Scan for the cell matching the given text and deliver its (X, Y) coordinate at center. 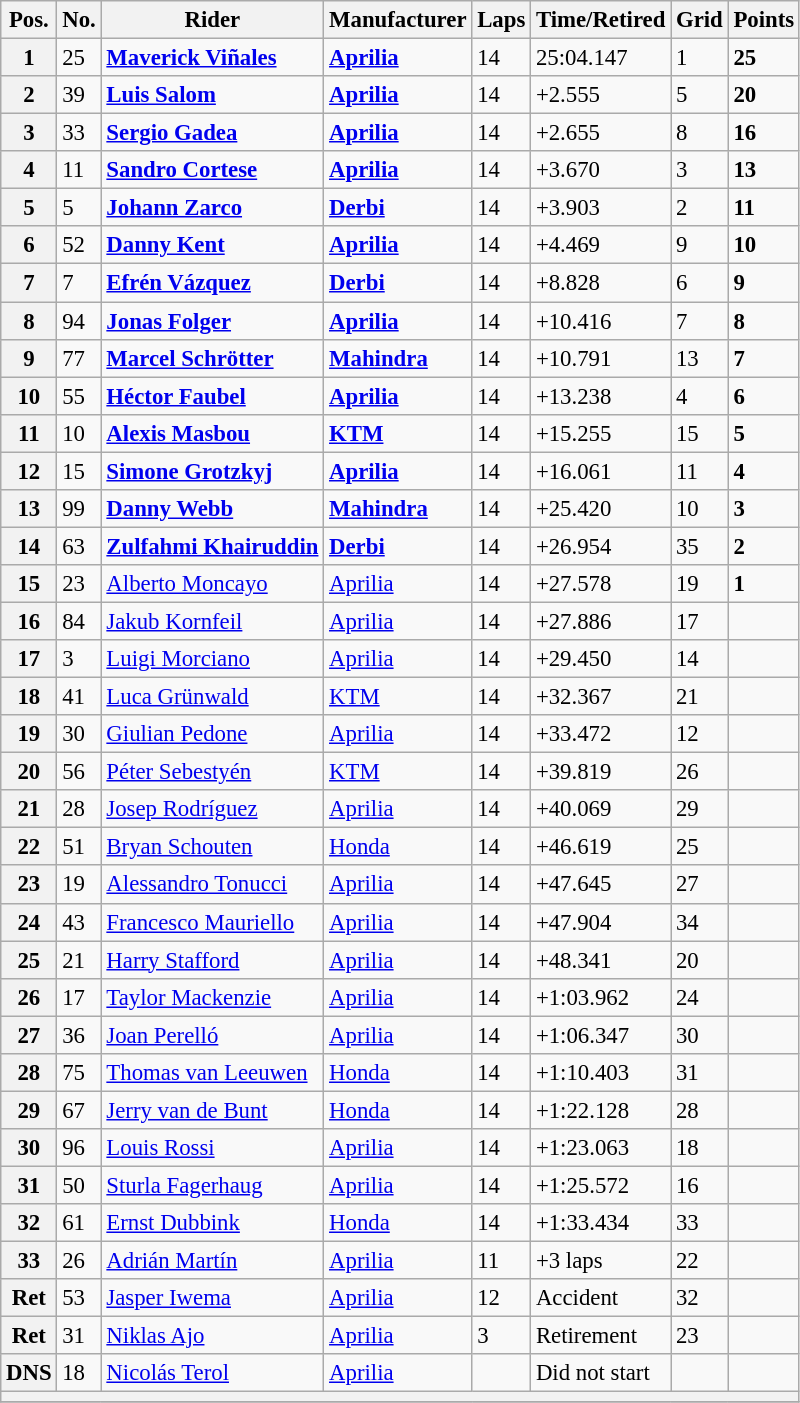
Giulian Pedone (212, 734)
Francesco Mauriello (212, 922)
+8.828 (601, 283)
77 (79, 358)
+4.469 (601, 245)
Rider (212, 20)
Maverick Viñales (212, 58)
63 (79, 546)
Zulfahmi Khairuddin (212, 546)
61 (79, 1223)
Jasper Iwema (212, 1298)
+47.645 (601, 885)
+27.578 (601, 584)
+2.655 (601, 133)
No. (79, 20)
Johann Zarco (212, 208)
Marcel Schrötter (212, 358)
+1:25.572 (601, 1185)
+46.619 (601, 847)
+10.791 (601, 358)
Harry Stafford (212, 960)
Josep Rodríguez (212, 809)
84 (79, 621)
50 (79, 1185)
+10.416 (601, 321)
+26.954 (601, 546)
Niklas Ajo (212, 1336)
+32.367 (601, 697)
+29.450 (601, 659)
67 (79, 1110)
Jonas Folger (212, 321)
Thomas van Leeuwen (212, 1073)
+13.238 (601, 396)
Luca Grünwald (212, 697)
Jakub Kornfeil (212, 621)
56 (79, 772)
35 (700, 546)
Pos. (29, 20)
Taylor Mackenzie (212, 997)
Sergio Gadea (212, 133)
+15.255 (601, 433)
Grid (700, 20)
+1:03.962 (601, 997)
Points (764, 20)
Nicolás Terol (212, 1373)
+47.904 (601, 922)
55 (79, 396)
Did not start (601, 1373)
+2.555 (601, 95)
+16.061 (601, 471)
Luigi Morciano (212, 659)
Alessandro Tonucci (212, 885)
36 (79, 1035)
DNS (29, 1373)
+3.903 (601, 208)
+1:23.063 (601, 1148)
39 (79, 95)
Héctor Faubel (212, 396)
75 (79, 1073)
94 (79, 321)
Jerry van de Bunt (212, 1110)
+1:22.128 (601, 1110)
25:04.147 (601, 58)
Danny Webb (212, 509)
52 (79, 245)
34 (700, 922)
99 (79, 509)
Retirement (601, 1336)
Alexis Masbou (212, 433)
+33.472 (601, 734)
Bryan Schouten (212, 847)
Luis Salom (212, 95)
Accident (601, 1298)
Efrén Vázquez (212, 283)
+39.819 (601, 772)
+3 laps (601, 1261)
Adrián Martín (212, 1261)
+40.069 (601, 809)
Louis Rossi (212, 1148)
Simone Grotzkyj (212, 471)
+3.670 (601, 170)
53 (79, 1298)
Laps (502, 20)
41 (79, 697)
+27.886 (601, 621)
Sandro Cortese (212, 170)
Sturla Fagerhaug (212, 1185)
51 (79, 847)
Manufacturer (398, 20)
96 (79, 1148)
Ernst Dubbink (212, 1223)
+1:06.347 (601, 1035)
+25.420 (601, 509)
+48.341 (601, 960)
Danny Kent (212, 245)
Péter Sebestyén (212, 772)
+1:10.403 (601, 1073)
Alberto Moncayo (212, 584)
Time/Retired (601, 20)
Joan Perelló (212, 1035)
43 (79, 922)
+1:33.434 (601, 1223)
